Determine the [x, y] coordinate at the center of the cell enclosing the given text.  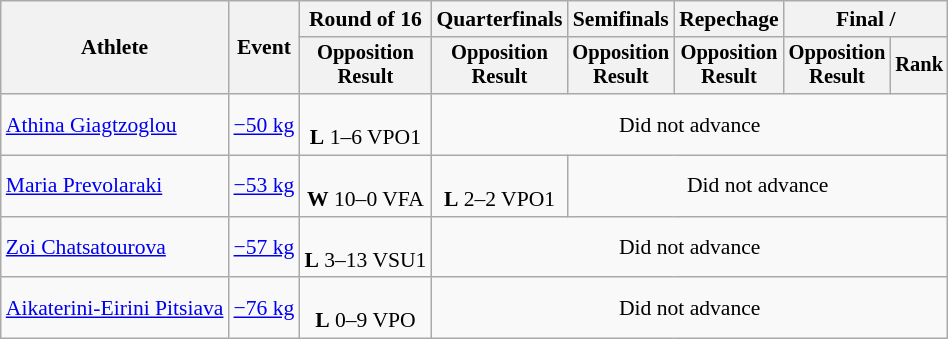
Quarterfinals [499, 19]
L 1–6 VPO1 [365, 124]
Aikaterini-Eirini Pitsiava [115, 308]
Zoi Chatsatourova [115, 248]
Round of 16 [365, 19]
Athlete [115, 48]
W 10–0 VFA [365, 186]
−57 kg [264, 248]
−53 kg [264, 186]
−76 kg [264, 308]
L 2–2 VPO1 [499, 186]
Event [264, 48]
Semifinals [620, 19]
Repechage [729, 19]
L 0–9 VPO [365, 308]
Final / [866, 19]
L 3–13 VSU1 [365, 248]
−50 kg [264, 124]
Rank [919, 66]
Maria Prevolaraki [115, 186]
Athina Giagtzoglou [115, 124]
